Extract the (X, Y) coordinate from the center of the cell holding the provided text.  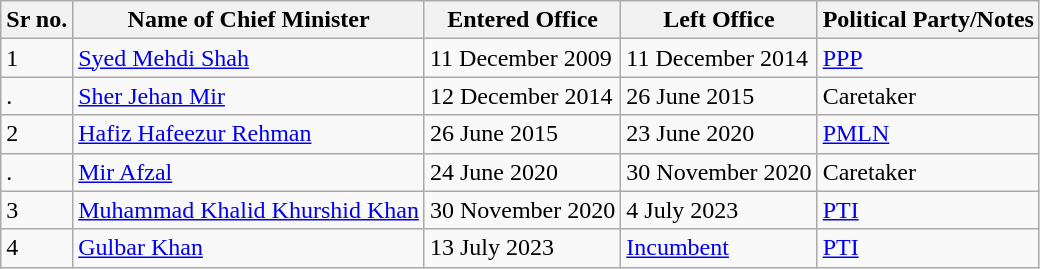
Political Party/Notes (928, 20)
24 June 2020 (522, 172)
Incumbent (719, 248)
Muhammad Khalid Khurshid Khan (249, 210)
1 (37, 58)
Hafiz Hafeezur Rehman (249, 134)
13 July 2023 (522, 248)
Syed Mehdi Shah (249, 58)
Gulbar Khan (249, 248)
PMLN (928, 134)
Sr no. (37, 20)
11 December 2009 (522, 58)
11 December 2014 (719, 58)
Entered Office (522, 20)
12 December 2014 (522, 96)
2 (37, 134)
Mir Afzal (249, 172)
4 July 2023 (719, 210)
23 June 2020 (719, 134)
4 (37, 248)
3 (37, 210)
Left Office (719, 20)
PPP (928, 58)
Sher Jehan Mir (249, 96)
Name of Chief Minister (249, 20)
